Return [x, y] of the center of cell containing provided text 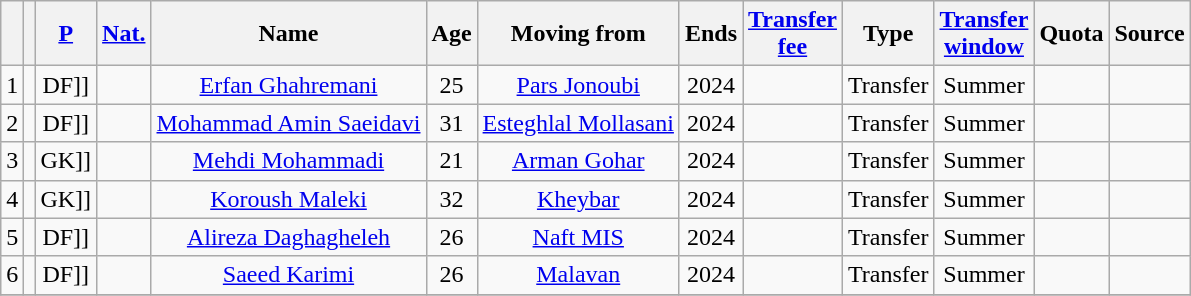
1 [12, 85]
Naft MIS [578, 237]
Erfan Ghahremani [288, 85]
Malavan [578, 275]
Alireza Daghagheleh [288, 237]
Arman Gohar [578, 161]
Name [288, 34]
5 [12, 237]
Type [888, 34]
Mehdi Mohammadi [288, 161]
6 [12, 275]
31 [452, 123]
32 [452, 199]
Source [1150, 34]
Age [452, 34]
4 [12, 199]
Transferwindow [984, 34]
Kheybar [578, 199]
Quota [1072, 34]
Mohammad Amin Saeidavi [288, 123]
Moving from [578, 34]
3 [12, 161]
25 [452, 85]
Pars Jonoubi [578, 85]
21 [452, 161]
Ends [710, 34]
P [66, 34]
Saeed Karimi [288, 275]
Transferfee [793, 34]
2 [12, 123]
Nat. [124, 34]
Esteghlal Mollasani [578, 123]
Koroush Maleki [288, 199]
